Find where the given text appears and provide that cell's center as (X, Y) coordinate. 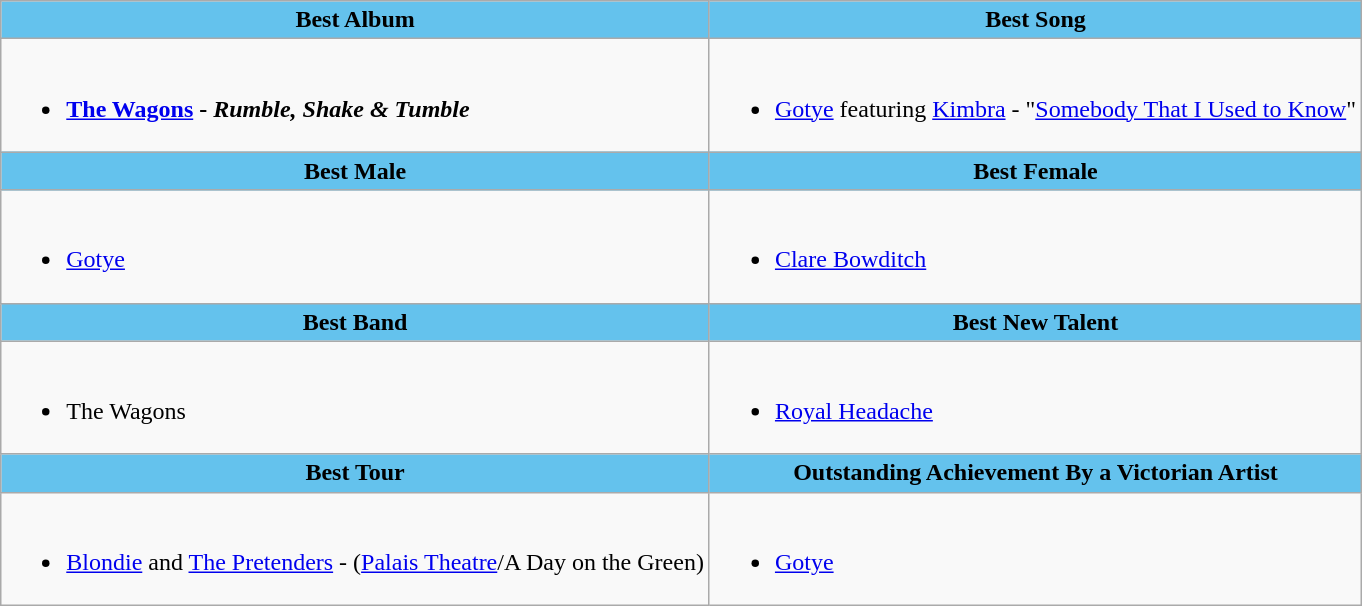
Clare Bowditch (1035, 246)
Best Female (1035, 171)
Best Tour (356, 473)
Best Band (356, 322)
Best New Talent (1035, 322)
The Wagons (356, 398)
Blondie and The Pretenders - (Palais Theatre/A Day on the Green) (356, 548)
Best Album (356, 20)
Gotye featuring Kimbra - "Somebody That I Used to Know" (1035, 96)
Outstanding Achievement By a Victorian Artist (1035, 473)
Best Male (356, 171)
Best Song (1035, 20)
Royal Headache (1035, 398)
The Wagons - Rumble, Shake & Tumble (356, 96)
